Return [x, y] of the center of cell containing provided text 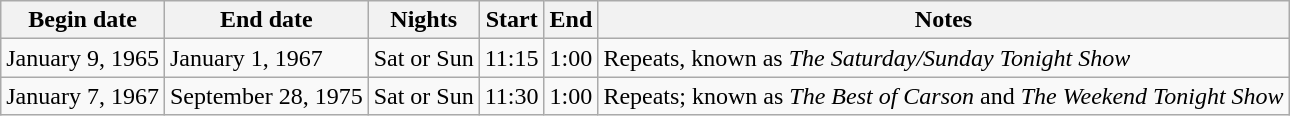
January 7, 1967 [83, 96]
Repeats, known as The Saturday/Sunday Tonight Show [944, 58]
Repeats; known as The Best of Carson and The Weekend Tonight Show [944, 96]
Notes [944, 20]
September 28, 1975 [266, 96]
Nights [424, 20]
Start [512, 20]
Begin date [83, 20]
End [571, 20]
11:30 [512, 96]
January 1, 1967 [266, 58]
End date [266, 20]
January 9, 1965 [83, 58]
11:15 [512, 58]
